Return the [X, Y] coordinate for the center point of the cell that contains the specified text.  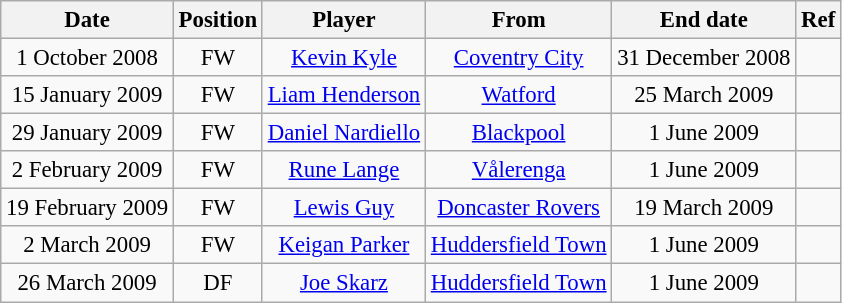
Rune Lange [344, 170]
Keigan Parker [344, 245]
Watford [518, 95]
Lewis Guy [344, 208]
2 February 2009 [88, 170]
Daniel Nardiello [344, 133]
29 January 2009 [88, 133]
31 December 2008 [704, 58]
15 January 2009 [88, 95]
26 March 2009 [88, 283]
Blackpool [518, 133]
Vålerenga [518, 170]
19 March 2009 [704, 208]
Date [88, 20]
Joe Skarz [344, 283]
Kevin Kyle [344, 58]
Ref [818, 20]
Coventry City [518, 58]
DF [218, 283]
1 October 2008 [88, 58]
From [518, 20]
2 March 2009 [88, 245]
Position [218, 20]
19 February 2009 [88, 208]
Liam Henderson [344, 95]
25 March 2009 [704, 95]
End date [704, 20]
Player [344, 20]
Doncaster Rovers [518, 208]
